Output the (X, Y) coordinate of the center of the cell containing the given text.  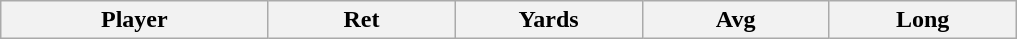
Ret (362, 20)
Avg (736, 20)
Long (922, 20)
Player (134, 20)
Yards (548, 20)
